Output the (x, y) coordinate of the center of the cell containing the given text.  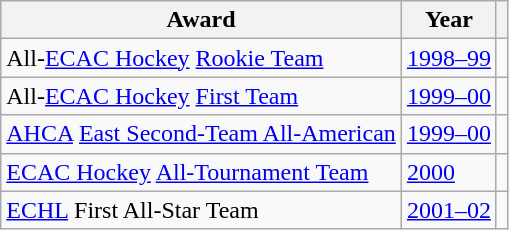
AHCA East Second-Team All-American (202, 134)
All-ECAC Hockey First Team (202, 96)
ECHL First All-Star Team (202, 210)
Award (202, 20)
2000 (448, 172)
Year (448, 20)
All-ECAC Hockey Rookie Team (202, 58)
2001–02 (448, 210)
1998–99 (448, 58)
ECAC Hockey All-Tournament Team (202, 172)
